Capture the cell that displays the provided text and extract its [x, y] central coordinate. 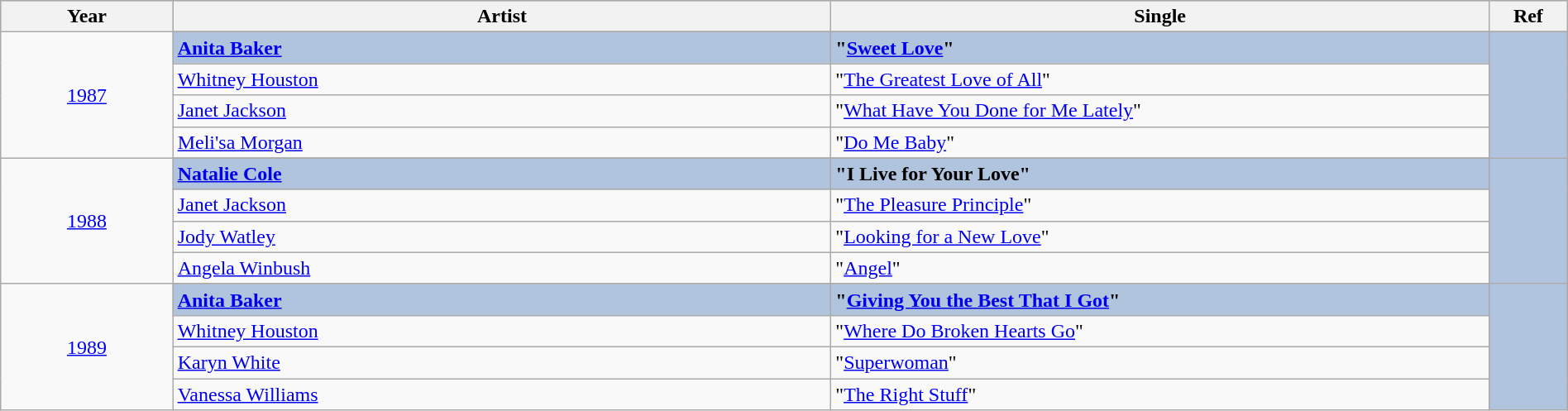
Single [1160, 17]
1989 [87, 346]
"The Greatest Love of All" [1160, 79]
"The Right Stuff" [1160, 394]
1988 [87, 221]
Year [87, 17]
"Sweet Love" [1160, 48]
Karyn White [502, 362]
Vanessa Williams [502, 394]
"Do Me Baby" [1160, 142]
Jody Watley [502, 237]
"The Pleasure Principle" [1160, 205]
Ref [1528, 17]
1987 [87, 95]
"Where Do Broken Hearts Go" [1160, 331]
"What Have You Done for Me Lately" [1160, 111]
Angela Winbush [502, 268]
"Angel" [1160, 268]
Meli'sa Morgan [502, 142]
Natalie Cole [502, 174]
Artist [502, 17]
"Looking for a New Love" [1160, 237]
"I Live for Your Love" [1160, 174]
"Giving You the Best That I Got" [1160, 299]
"Superwoman" [1160, 362]
